Pinpoint the cell where the given text exists, returning its [x, y] midpoint coordinate. 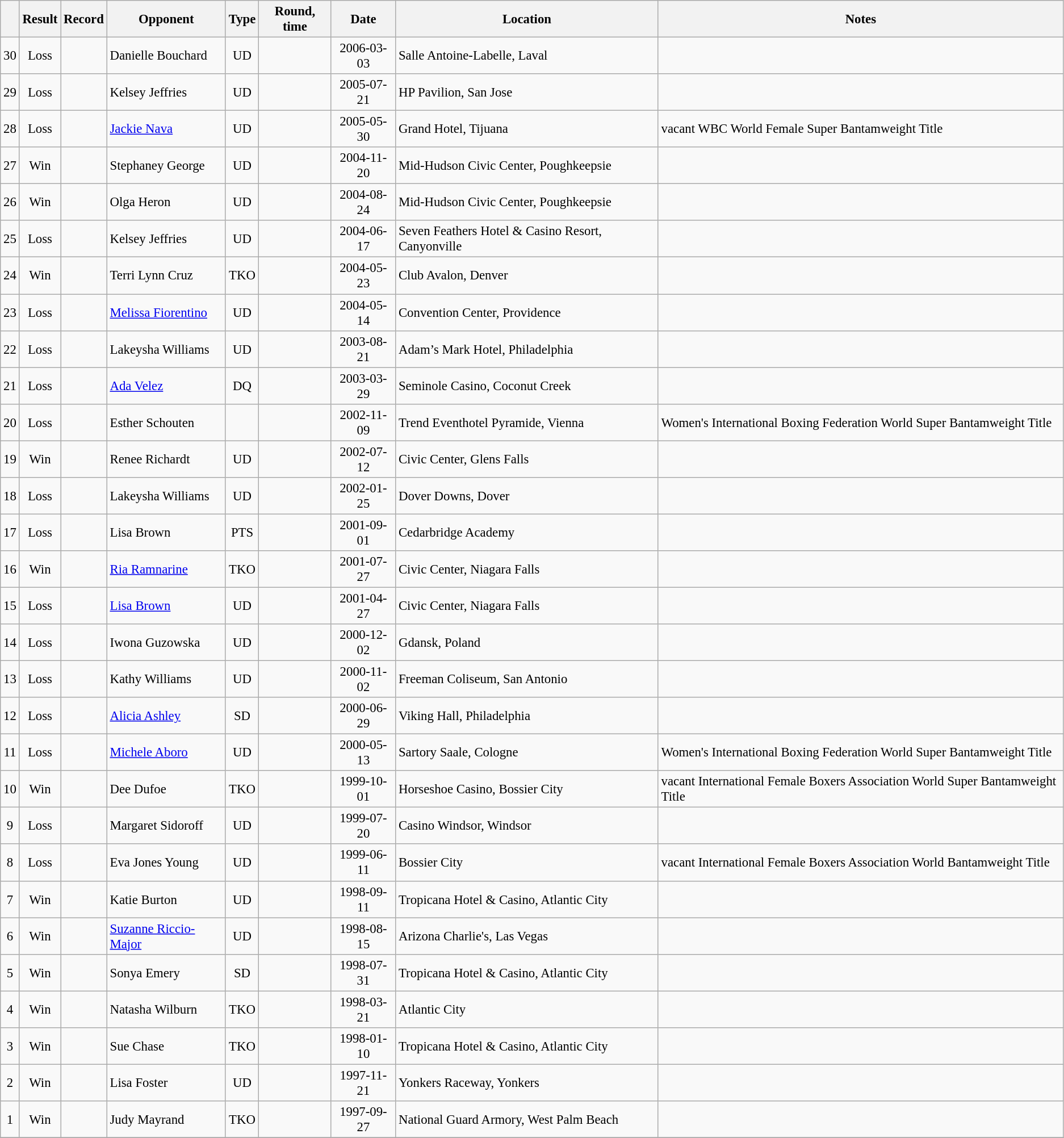
Opponent [166, 19]
2003-03-29 [363, 386]
Notes [861, 19]
1999-07-20 [363, 826]
Katie Burton [166, 899]
2002-07-12 [363, 459]
Kathy Williams [166, 679]
2 [10, 1082]
Lisa Foster [166, 1082]
6 [10, 936]
Type [242, 19]
1997-09-27 [363, 1120]
Viking Hall, Philadelphia [527, 716]
19 [10, 459]
vacant International Female Boxers Association World Bantamweight Title [861, 863]
2002-01-25 [363, 496]
Yonkers Raceway, Yonkers [527, 1082]
1998-09-11 [363, 899]
2000-12-02 [363, 643]
Dover Downs, Dover [527, 496]
Trend Eventhotel Pyramide, Vienna [527, 422]
13 [10, 679]
vacant WBC World Female Super Bantamweight Title [861, 129]
Esther Schouten [166, 422]
9 [10, 826]
Michele Aboro [166, 753]
Freeman Coliseum, San Antonio [527, 679]
Eva Jones Young [166, 863]
Melissa Fiorentino [166, 312]
Sonya Emery [166, 972]
1998-07-31 [363, 972]
30 [10, 56]
1998-03-21 [363, 1010]
PTS [242, 533]
15 [10, 605]
2005-05-30 [363, 129]
1997-11-21 [363, 1082]
Adam’s Mark Hotel, Philadelphia [527, 349]
2004-11-20 [363, 166]
1998-01-10 [363, 1046]
vacant International Female Boxers Association World Super Bantamweight Title [861, 789]
Dee Dufoe [166, 789]
27 [10, 166]
Bossier City [527, 863]
Gdansk, Poland [527, 643]
2004-05-14 [363, 312]
Seminole Casino, Coconut Creek [527, 386]
Stephaney George [166, 166]
Convention Center, Providence [527, 312]
Atlantic City [527, 1010]
National Guard Armory, West Palm Beach [527, 1120]
Judy Mayrand [166, 1120]
Olga Heron [166, 202]
10 [10, 789]
8 [10, 863]
DQ [242, 386]
1999-06-11 [363, 863]
2001-04-27 [363, 605]
7 [10, 899]
Grand Hotel, Tijuana [527, 129]
Salle Antoine-Labelle, Laval [527, 56]
Ada Velez [166, 386]
2000-06-29 [363, 716]
23 [10, 312]
25 [10, 239]
Sue Chase [166, 1046]
Arizona Charlie's, Las Vegas [527, 936]
2001-09-01 [363, 533]
21 [10, 386]
Civic Center, Glens Falls [527, 459]
Margaret Sidoroff [166, 826]
Danielle Bouchard [166, 56]
Round, time [295, 19]
24 [10, 276]
2000-05-13 [363, 753]
Terri Lynn Cruz [166, 276]
14 [10, 643]
1999-10-01 [363, 789]
Casino Windsor, Windsor [527, 826]
HP Pavilion, San Jose [527, 92]
Cedarbridge Academy [527, 533]
Natasha Wilburn [166, 1010]
Location [527, 19]
16 [10, 569]
26 [10, 202]
2004-06-17 [363, 239]
4 [10, 1010]
22 [10, 349]
2005-07-21 [363, 92]
Record [84, 19]
29 [10, 92]
2001-07-27 [363, 569]
Seven Feathers Hotel & Casino Resort, Canyonville [527, 239]
Iwona Guzowska [166, 643]
2000-11-02 [363, 679]
Sartory Saale, Cologne [527, 753]
Suzanne Riccio-Major [166, 936]
Renee Richardt [166, 459]
1 [10, 1120]
28 [10, 129]
2006-03-03 [363, 56]
17 [10, 533]
12 [10, 716]
Club Avalon, Denver [527, 276]
20 [10, 422]
Horseshoe Casino, Bossier City [527, 789]
Ria Ramnarine [166, 569]
Alicia Ashley [166, 716]
3 [10, 1046]
2004-08-24 [363, 202]
2002-11-09 [363, 422]
Result [40, 19]
18 [10, 496]
2003-08-21 [363, 349]
1998-08-15 [363, 936]
11 [10, 753]
5 [10, 972]
Date [363, 19]
2004-05-23 [363, 276]
Jackie Nava [166, 129]
